Capture the cell that displays the provided text and extract its [x, y] central coordinate. 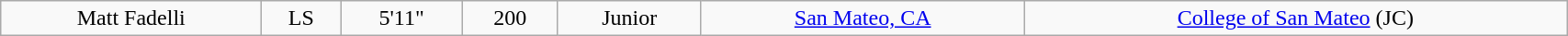
LS [301, 18]
Matt Fadelli [131, 18]
5'11" [402, 18]
200 [510, 18]
San Mateo, CA [863, 18]
Junior [629, 18]
College of San Mateo (JC) [1295, 18]
